Capture the cell that displays the provided text and extract its [X, Y] central coordinate. 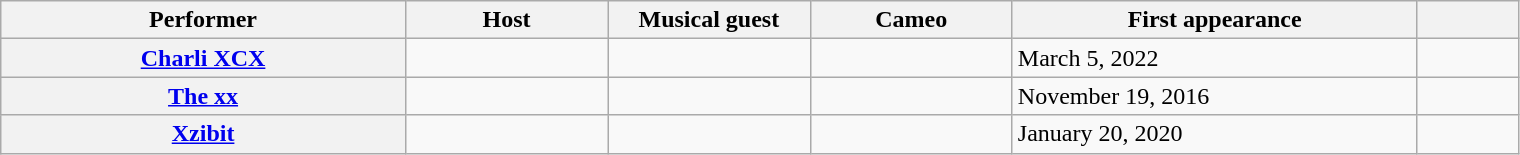
January 20, 2020 [1214, 134]
Cameo [911, 20]
Host [506, 20]
Xzibit [204, 134]
First appearance [1214, 20]
November 19, 2016 [1214, 96]
March 5, 2022 [1214, 58]
Musical guest [709, 20]
The xx [204, 96]
Charli XCX [204, 58]
Performer [204, 20]
